Pinpoint the cell where the given text exists, returning its (x, y) midpoint coordinate. 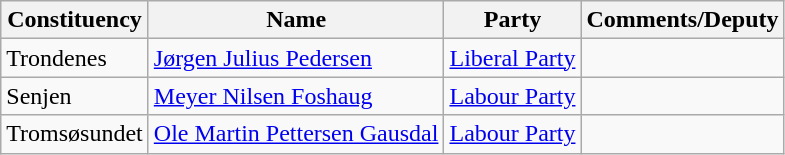
Meyer Nilsen Foshaug (296, 96)
Constituency (75, 20)
Liberal Party (512, 58)
Senjen (75, 96)
Name (296, 20)
Comments/Deputy (682, 20)
Trondenes (75, 58)
Jørgen Julius Pedersen (296, 58)
Party (512, 20)
Tromsøsundet (75, 134)
Ole Martin Pettersen Gausdal (296, 134)
